Scan for the cell matching the given text and deliver its [x, y] coordinate at center. 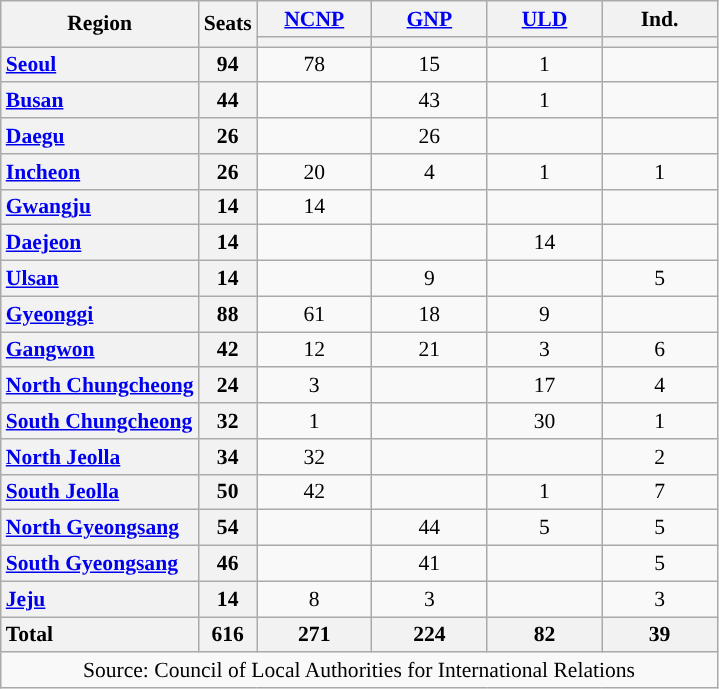
Region [100, 24]
2 [660, 457]
24 [228, 386]
30 [544, 421]
Ulsan [100, 279]
6 [660, 350]
Total [100, 635]
GNP [430, 19]
39 [660, 635]
Gangwon [100, 350]
North Chungcheong [100, 386]
South Jeolla [100, 492]
South Gyeongsang [100, 564]
15 [430, 65]
Source: Council of Local Authorities for International Relations [359, 671]
41 [430, 564]
54 [228, 528]
18 [430, 314]
34 [228, 457]
271 [314, 635]
Gyeonggi [100, 314]
616 [228, 635]
21 [430, 350]
Seoul [100, 65]
North Gyeongsang [100, 528]
7 [660, 492]
North Jeolla [100, 457]
8 [314, 599]
88 [228, 314]
61 [314, 314]
Seats [228, 24]
46 [228, 564]
224 [430, 635]
50 [228, 492]
20 [314, 172]
NCNP [314, 19]
78 [314, 65]
Incheon [100, 172]
12 [314, 350]
ULD [544, 19]
17 [544, 386]
43 [430, 101]
South Chungcheong [100, 421]
Gwangju [100, 207]
Busan [100, 101]
Daejeon [100, 243]
82 [544, 635]
94 [228, 65]
Jeju [100, 599]
Daegu [100, 136]
Ind. [660, 19]
